Capture the cell that displays the provided text and extract its (x, y) central coordinate. 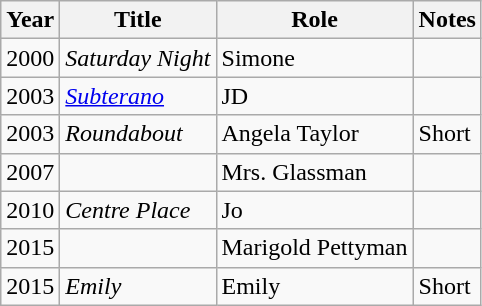
Role (314, 20)
Simone (314, 58)
2000 (30, 58)
Roundabout (138, 134)
Notes (447, 20)
Subterano (138, 96)
Angela Taylor (314, 134)
Marigold Pettyman (314, 248)
Centre Place (138, 210)
Year (30, 20)
2010 (30, 210)
2007 (30, 172)
Title (138, 20)
Saturday Night (138, 58)
Jo (314, 210)
JD (314, 96)
Mrs. Glassman (314, 172)
